Extract the (X, Y) coordinate from the center of the cell holding the provided text.  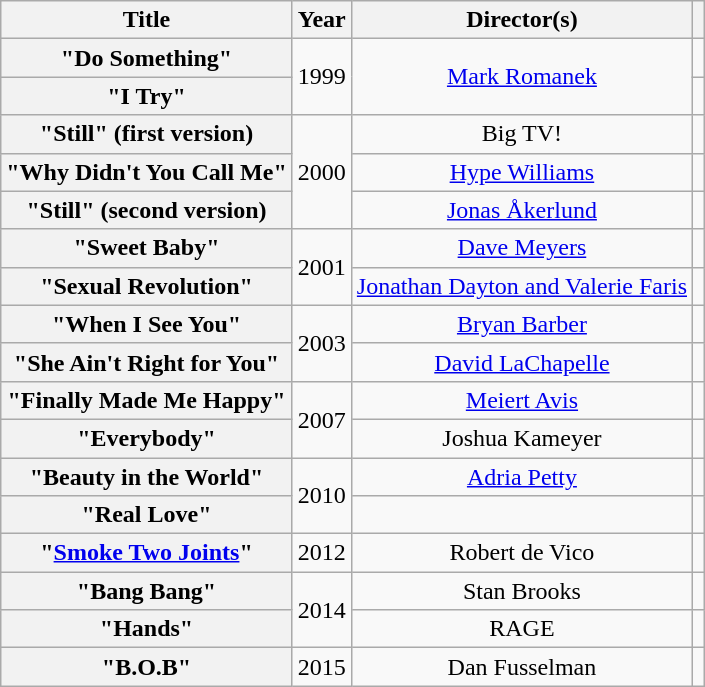
"Everybody" (147, 438)
"Do Something" (147, 58)
"Smoke Two Joints" (147, 553)
"Beauty in the World" (147, 477)
1999 (322, 77)
Joshua Kameyer (522, 438)
2003 (322, 343)
"Why Didn't You Call Me" (147, 172)
"Real Love" (147, 515)
Mark Romanek (522, 77)
"B.O.B" (147, 667)
"Still" (first version) (147, 134)
Hype Williams (522, 172)
2010 (322, 496)
Director(s) (522, 20)
2014 (322, 610)
Year (322, 20)
David LaChapelle (522, 362)
"When I See You" (147, 324)
"I Try" (147, 96)
2007 (322, 419)
"She Ain't Right for You" (147, 362)
RAGE (522, 629)
2015 (322, 667)
Adria Petty (522, 477)
"Sweet Baby" (147, 248)
"Sexual Revolution" (147, 286)
Big TV! (522, 134)
Meiert Avis (522, 400)
Title (147, 20)
Stan Brooks (522, 591)
Jonathan Dayton and Valerie Faris (522, 286)
2001 (322, 267)
"Still" (second version) (147, 210)
Jonas Åkerlund (522, 210)
2012 (322, 553)
Dan Fusselman (522, 667)
"Hands" (147, 629)
"Bang Bang" (147, 591)
Robert de Vico (522, 553)
Dave Meyers (522, 248)
"Finally Made Me Happy" (147, 400)
Bryan Barber (522, 324)
2000 (322, 172)
